Pinpoint the cell where the given text exists, returning its [x, y] midpoint coordinate. 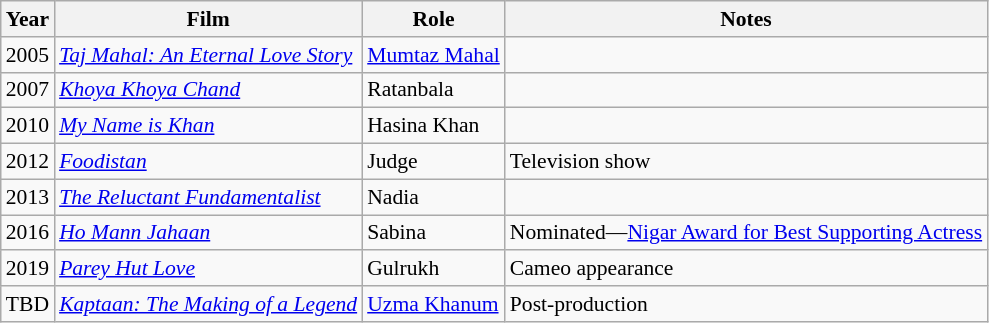
2007 [28, 90]
Year [28, 19]
2012 [28, 162]
Hasina Khan [434, 126]
Role [434, 19]
The Reluctant Fundamentalist [208, 197]
Mumtaz Mahal [434, 55]
Nominated—Nigar Award for Best Supporting Actress [746, 233]
Taj Mahal: An Eternal Love Story [208, 55]
2010 [28, 126]
Kaptaan: The Making of a Legend [208, 304]
Film [208, 19]
Khoya Khoya Chand [208, 90]
Ratanbala [434, 90]
Notes [746, 19]
Parey Hut Love [208, 269]
2016 [28, 233]
My Name is Khan [208, 126]
Uzma Khanum [434, 304]
Nadia [434, 197]
2005 [28, 55]
Television show [746, 162]
Ho Mann Jahaan [208, 233]
TBD [28, 304]
Gulrukh [434, 269]
Cameo appearance [746, 269]
2013 [28, 197]
Judge [434, 162]
2019 [28, 269]
Foodistan [208, 162]
Post-production [746, 304]
Sabina [434, 233]
